From the cell containing the given text, extract its center point as (x, y) coordinate. 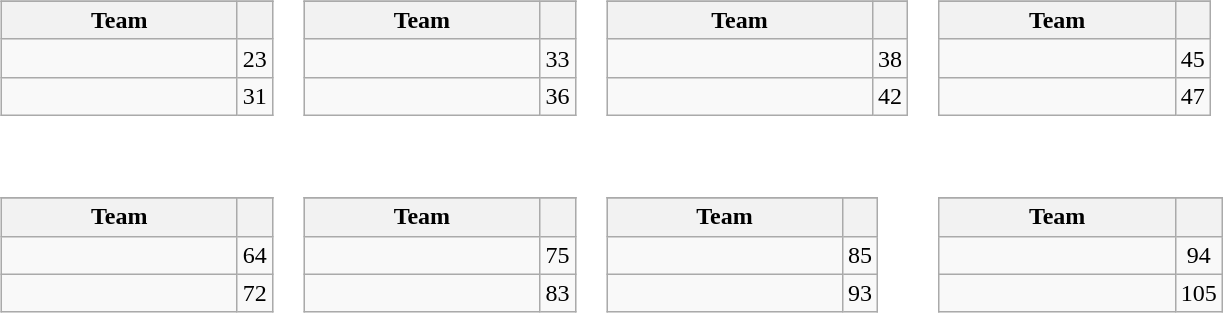
75 (558, 255)
31 (254, 96)
93 (860, 293)
45 (1192, 58)
94 (1198, 255)
33 (558, 58)
42 (890, 96)
83 (558, 293)
64 (254, 255)
85 (860, 255)
72 (254, 293)
36 (558, 96)
47 (1192, 96)
38 (890, 58)
23 (254, 58)
105 (1198, 293)
